Identify which cell holds the provided text, then report its (x, y) central coordinate. 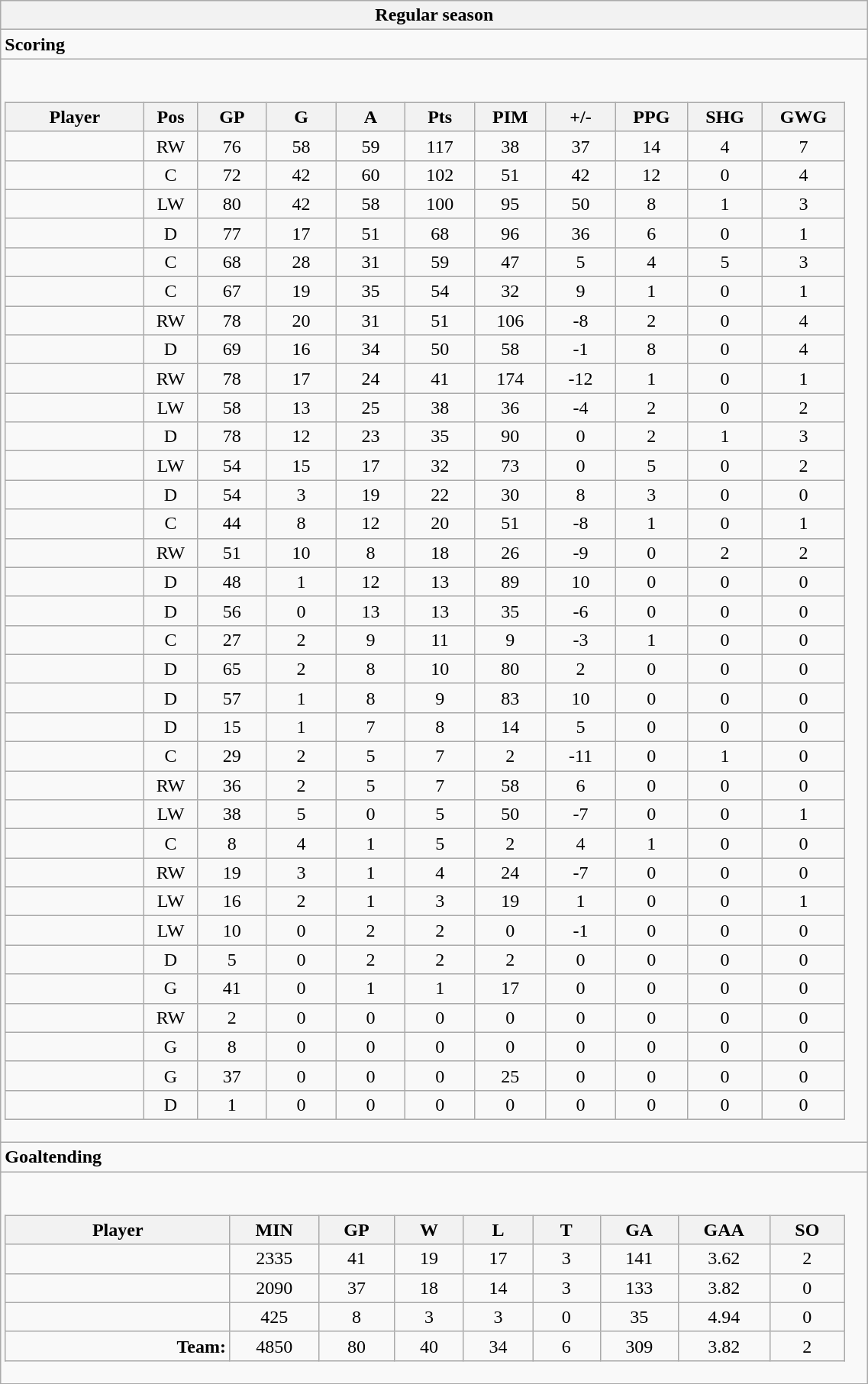
PPG (652, 117)
95 (511, 204)
11 (440, 640)
65 (232, 669)
57 (232, 698)
2335 (274, 1259)
96 (511, 233)
4.94 (724, 1317)
40 (429, 1346)
W (429, 1230)
60 (371, 175)
90 (511, 437)
SHG (725, 117)
83 (511, 698)
23 (371, 437)
-9 (580, 553)
-11 (580, 757)
100 (440, 204)
Player MIN GP W L T GA GAA SO 2335 41 19 17 3 141 3.62 2 2090 37 18 14 3 133 3.82 0 425 8 3 3 0 35 4.94 0 Team: 4850 80 40 34 6 309 3.82 2 (434, 1278)
MIN (274, 1230)
2090 (274, 1288)
A (371, 117)
28 (301, 262)
4850 (274, 1346)
22 (440, 495)
Goaltending (434, 1157)
77 (232, 233)
-12 (580, 379)
69 (232, 350)
44 (232, 524)
76 (232, 146)
-4 (580, 408)
GA (639, 1230)
47 (511, 262)
Pos (171, 117)
56 (232, 611)
-3 (580, 640)
425 (274, 1317)
GAA (724, 1230)
102 (440, 175)
133 (639, 1288)
+/- (580, 117)
Team: (118, 1346)
67 (232, 292)
141 (639, 1259)
174 (511, 379)
SO (807, 1230)
Regular season (434, 15)
L (498, 1230)
T (566, 1230)
26 (511, 553)
106 (511, 321)
29 (232, 757)
89 (511, 582)
Pts (440, 117)
72 (232, 175)
73 (511, 466)
117 (440, 146)
-6 (580, 611)
30 (511, 495)
PIM (511, 117)
Scoring (434, 44)
3.62 (724, 1259)
48 (232, 582)
27 (232, 640)
309 (639, 1346)
GWG (803, 117)
